Find where the given text appears and provide that cell's center as (X, Y) coordinate. 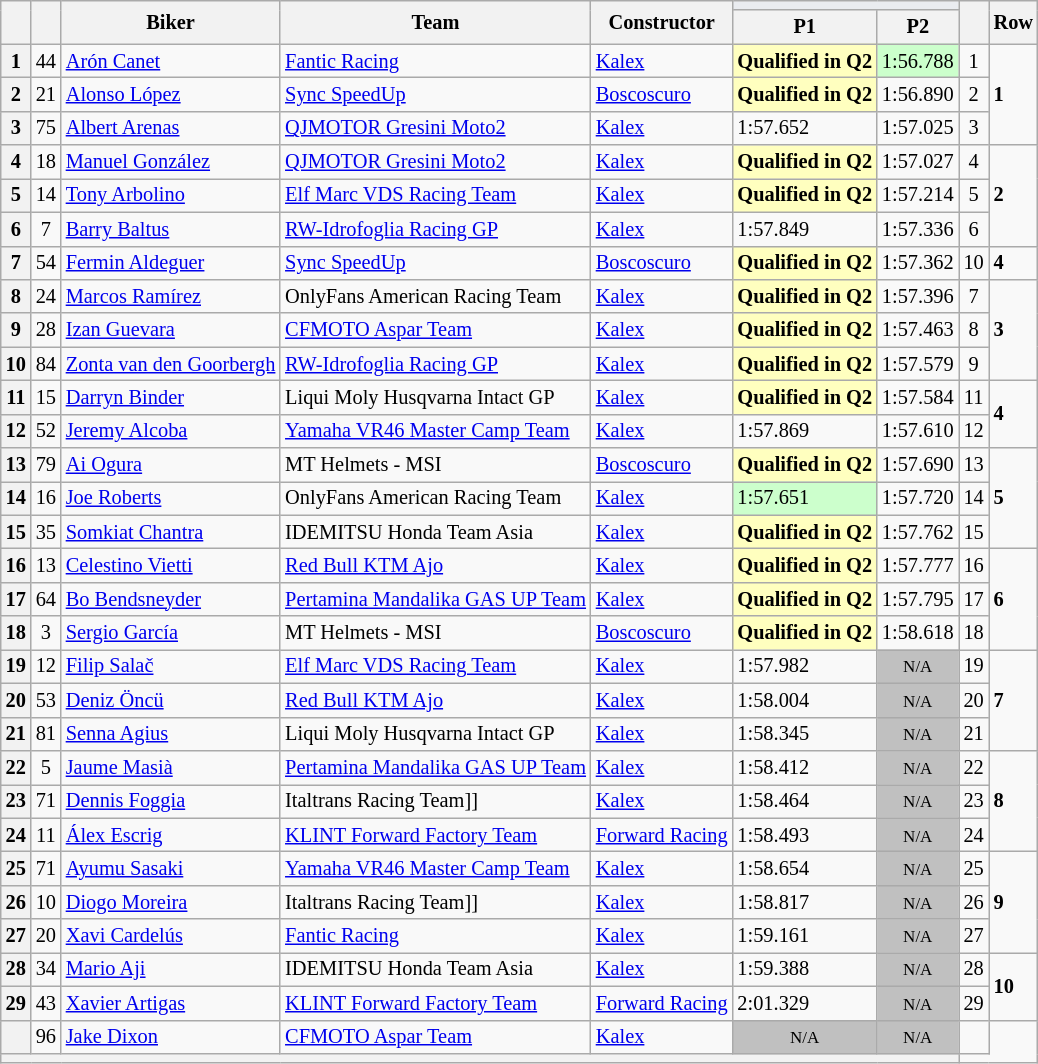
1:58.464 (804, 801)
Ayumu Sasaki (170, 868)
Darryn Binder (170, 397)
1:57.362 (918, 263)
Jaume Masià (170, 767)
Team (436, 22)
81 (46, 734)
54 (46, 263)
1:57.849 (804, 229)
1:57.690 (918, 465)
1:57.027 (918, 162)
75 (46, 128)
1:56.788 (918, 61)
35 (46, 532)
1:59.388 (804, 969)
1:57.982 (804, 666)
1:58.345 (804, 734)
Jake Dixon (170, 1037)
1:58.654 (804, 868)
1:58.493 (804, 835)
1:57.610 (918, 431)
1:57.396 (918, 296)
1:57.584 (918, 397)
1:57.720 (918, 498)
1:57.762 (918, 532)
1:57.777 (918, 565)
1:59.161 (804, 936)
Jeremy Alcoba (170, 431)
Albert Arenas (170, 128)
Filip Salač (170, 666)
Senna Agius (170, 734)
Deniz Öncü (170, 700)
52 (46, 431)
Marcos Ramírez (170, 296)
Biker (170, 22)
1:57.652 (804, 128)
Sergio García (170, 633)
1:58.817 (804, 902)
1:57.869 (804, 431)
64 (46, 599)
44 (46, 61)
1:57.651 (804, 498)
Row (1014, 22)
Xavier Artigas (170, 1003)
1:57.214 (918, 195)
96 (46, 1037)
Mario Aji (170, 969)
P1 (804, 27)
Tony Arbolino (170, 195)
43 (46, 1003)
1:57.025 (918, 128)
1:57.463 (918, 330)
Zonta van den Goorbergh (170, 364)
84 (46, 364)
Izan Guevara (170, 330)
Constructor (662, 22)
1:57.336 (918, 229)
34 (46, 969)
1:57.795 (918, 599)
79 (46, 465)
Somkiat Chantra (170, 532)
Xavi Cardelús (170, 936)
Fermin Aldeguer (170, 263)
Barry Baltus (170, 229)
Diogo Moreira (170, 902)
Álex Escrig (170, 835)
1:56.890 (918, 94)
Ai Ogura (170, 465)
Manuel González (170, 162)
Joe Roberts (170, 498)
Bo Bendsneyder (170, 599)
1:58.412 (804, 767)
Dennis Foggia (170, 801)
53 (46, 700)
1:58.618 (918, 633)
1:58.004 (804, 700)
1:57.579 (918, 364)
Arón Canet (170, 61)
P2 (918, 27)
Alonso López (170, 94)
2:01.329 (804, 1003)
Celestino Vietti (170, 565)
